Locate the cell with the specified text and output its (x, y) center coordinate. 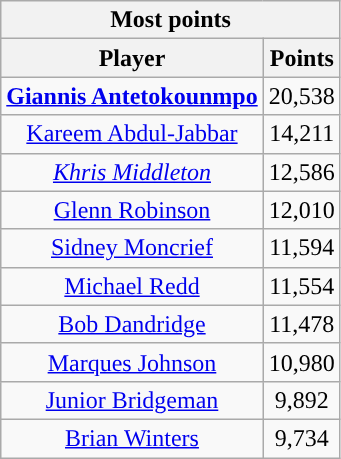
Brian Winters (132, 438)
20,538 (302, 96)
Most points (171, 20)
Glenn Robinson (132, 210)
Junior Bridgeman (132, 400)
11,594 (302, 248)
Points (302, 58)
11,554 (302, 286)
10,980 (302, 362)
Sidney Moncrief (132, 248)
12,586 (302, 172)
Bob Dandridge (132, 324)
11,478 (302, 324)
Michael Redd (132, 286)
12,010 (302, 210)
Marques Johnson (132, 362)
Kareem Abdul-Jabbar (132, 134)
Giannis Antetokounmpo (132, 96)
9,734 (302, 438)
14,211 (302, 134)
Khris Middleton (132, 172)
9,892 (302, 400)
Player (132, 58)
